Locate the cell with the specified text and output its (x, y) center coordinate. 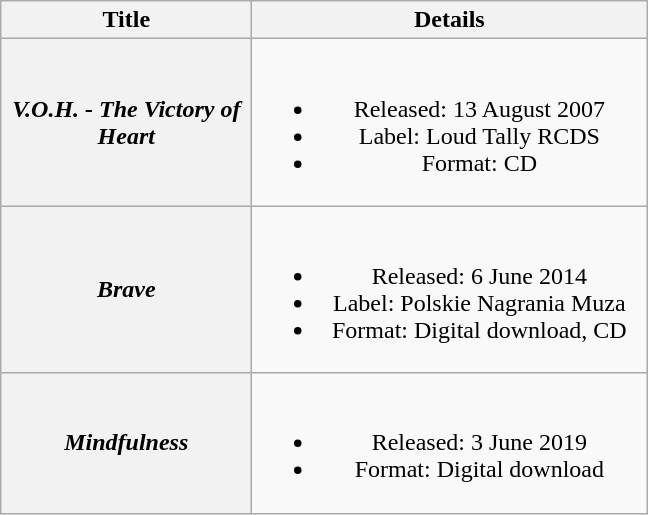
Released: 6 June 2014Label: Polskie Nagrania MuzaFormat: Digital download, CD (450, 290)
Brave (126, 290)
Mindfulness (126, 443)
V.O.H. - The Victory of Heart (126, 122)
Details (450, 20)
Released: 3 June 2019Format: Digital download (450, 443)
Title (126, 20)
Released: 13 August 2007Label: Loud Tally RCDSFormat: CD (450, 122)
